Return (x, y) of the center of cell containing provided text 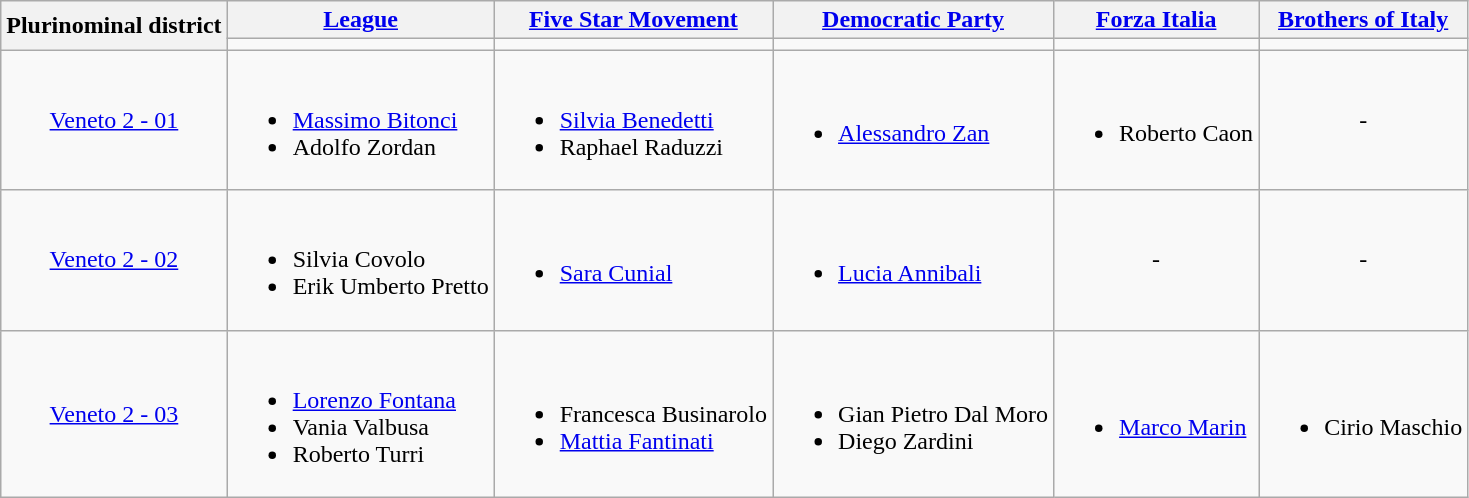
Francesca BusinaroloMattia Fantinati (633, 414)
Democratic Party (914, 20)
Forza Italia (1156, 20)
Marco Marin (1156, 414)
Veneto 2 - 02 (114, 260)
Brothers of Italy (1364, 20)
Lucia Annibali (914, 260)
Sara Cunial (633, 260)
Plurinominal district (114, 26)
Gian Pietro Dal MoroDiego Zardini (914, 414)
Alessandro Zan (914, 120)
Silvia CovoloErik Umberto Pretto (360, 260)
Veneto 2 - 01 (114, 120)
League (360, 20)
Cirio Maschio (1364, 414)
Roberto Caon (1156, 120)
Massimo BitonciAdolfo Zordan (360, 120)
Veneto 2 - 03 (114, 414)
Lorenzo FontanaVania ValbusaRoberto Turri (360, 414)
Five Star Movement (633, 20)
Silvia BenedettiRaphael Raduzzi (633, 120)
